Locate the cell with the specified text and output its [x, y] center coordinate. 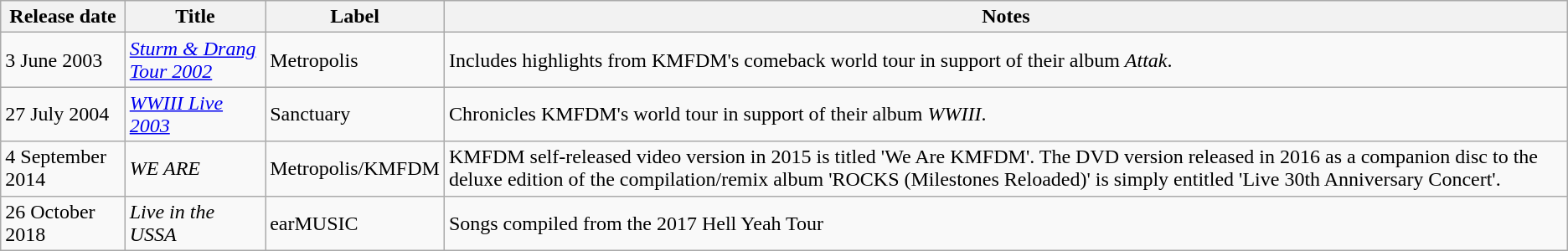
earMUSIC [355, 223]
Notes [1005, 17]
Release date [63, 17]
Label [355, 17]
3 June 2003 [63, 60]
WE ARE [194, 169]
Songs compiled from the 2017 Hell Yeah Tour [1005, 223]
Sturm & Drang Tour 2002 [194, 60]
Metropolis/KMFDM [355, 169]
Chronicles KMFDM's world tour in support of their album WWIII. [1005, 114]
Includes highlights from KMFDM's comeback world tour in support of their album Attak. [1005, 60]
26 October 2018 [63, 223]
Sanctuary [355, 114]
Metropolis [355, 60]
Title [194, 17]
WWIII Live 2003 [194, 114]
27 July 2004 [63, 114]
Live in the USSA [194, 223]
4 September 2014 [63, 169]
